Capture the cell that displays the provided text and extract its [x, y] central coordinate. 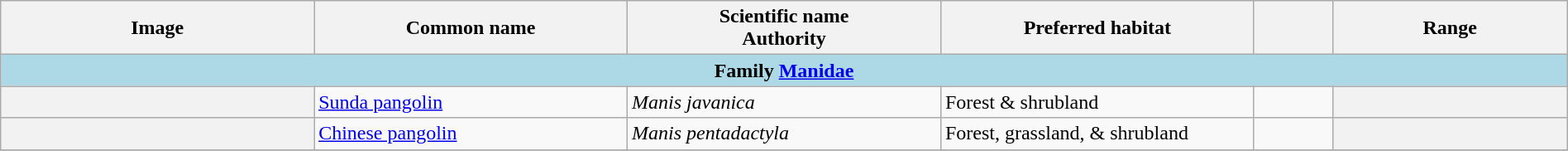
Family Manidae [784, 71]
Forest, grassland, & shrubland [1097, 134]
Chinese pangolin [471, 134]
Forest & shrubland [1097, 102]
Manis javanica [784, 102]
Manis pentadactyla [784, 134]
Range [1450, 28]
Image [157, 28]
Common name [471, 28]
Sunda pangolin [471, 102]
Scientific nameAuthority [784, 28]
Preferred habitat [1097, 28]
